Search for the cell housing the specified text and yield its [X, Y] center coordinate. 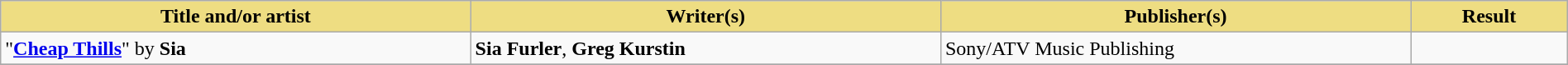
Sony/ATV Music Publishing [1175, 48]
Result [1489, 17]
Title and/or artist [236, 17]
Publisher(s) [1175, 17]
Writer(s) [705, 17]
"Cheap Thills" by Sia [236, 48]
Sia Furler, Greg Kurstin [705, 48]
